Locate the cell with the specified text and output its (X, Y) center coordinate. 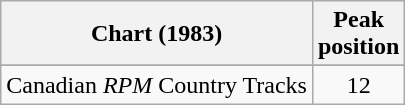
12 (358, 85)
Chart (1983) (157, 34)
Canadian RPM Country Tracks (157, 85)
Peakposition (358, 34)
